Determine the (X, Y) coordinate at the center of the cell enclosing the given text.  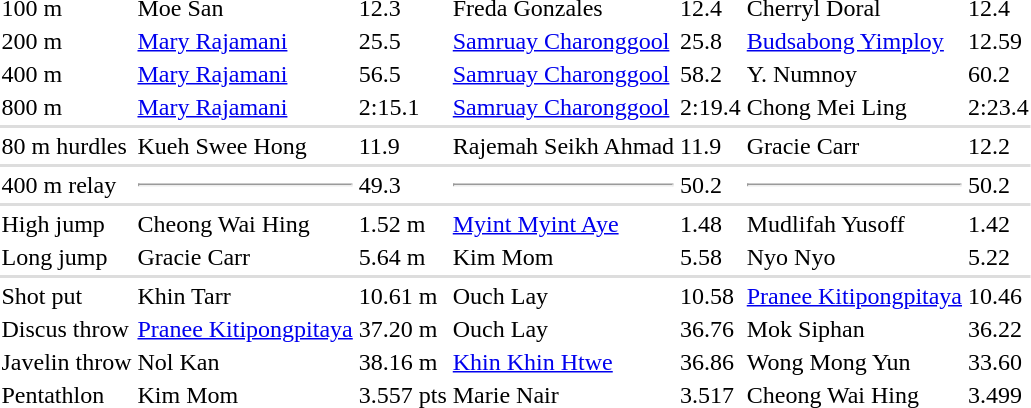
Mudlifah Yusoff (854, 224)
25.8 (711, 41)
33.60 (999, 362)
36.22 (999, 329)
Long jump (66, 257)
37.20 m (402, 329)
Rajemah Seikh Ahmad (563, 146)
49.3 (402, 185)
1.48 (711, 224)
Javelin throw (66, 362)
1.52 m (402, 224)
Y. Numnoy (854, 74)
36.76 (711, 329)
5.58 (711, 257)
25.5 (402, 41)
12.59 (999, 41)
Nol Kan (245, 362)
High jump (66, 224)
800 m (66, 107)
400 m (66, 74)
Kim Mom (563, 257)
Chong Mei Ling (854, 107)
2:23.4 (999, 107)
Kueh Swee Hong (245, 146)
200 m (66, 41)
38.16 m (402, 362)
Budsabong Yimploy (854, 41)
2:19.4 (711, 107)
56.5 (402, 74)
60.2 (999, 74)
80 m hurdles (66, 146)
1.42 (999, 224)
Cheong Wai Hing (245, 224)
10.46 (999, 296)
Shot put (66, 296)
12.2 (999, 146)
10.61 m (402, 296)
58.2 (711, 74)
Wong Mong Yun (854, 362)
5.64 m (402, 257)
Discus throw (66, 329)
Khin Khin Htwe (563, 362)
Nyo Nyo (854, 257)
10.58 (711, 296)
5.22 (999, 257)
Myint Myint Aye (563, 224)
400 m relay (66, 185)
2:15.1 (402, 107)
36.86 (711, 362)
Mok Siphan (854, 329)
Khin Tarr (245, 296)
